For the text-containing cell, return its midpoint in (x, y) coordinate format. 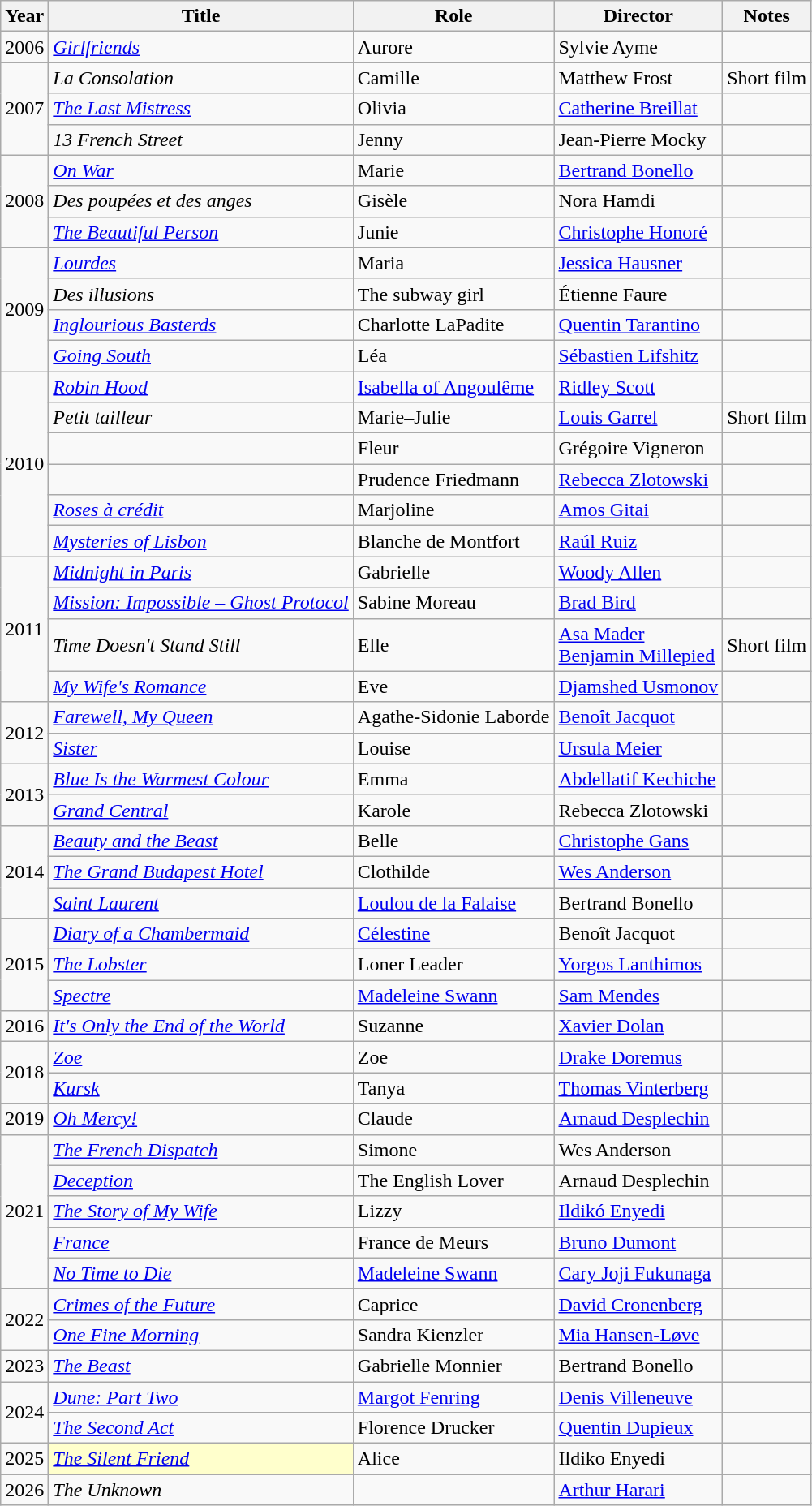
The subway girl (453, 294)
Marie–Julie (453, 418)
Crimes of the Future (201, 1304)
Robin Hood (201, 387)
Étienne Faure (638, 294)
On War (201, 170)
2023 (24, 1366)
Petit tailleur (201, 418)
Cary Joji Fukunaga (638, 1273)
Ridley Scott (638, 387)
2021 (24, 1211)
Blue Is the Warmest Colour (201, 779)
The Lobster (201, 965)
The Story of My Wife (201, 1211)
2013 (24, 794)
Deception (201, 1181)
Gabrielle (453, 572)
Olivia (453, 109)
Simone (453, 1150)
Margot Fenring (453, 1396)
The Grand Budapest Hotel (201, 871)
Tanya (453, 1088)
Léa (453, 355)
Emma (453, 779)
2008 (24, 201)
Jenny (453, 140)
Alice (453, 1459)
Camille (453, 78)
Lizzy (453, 1211)
Louis Garrel (638, 418)
Gabrielle Monnier (453, 1366)
The Second Act (201, 1428)
It's Only the End of the World (201, 1026)
Inglourious Basterds (201, 325)
Claude (453, 1119)
Role (453, 16)
Thomas Vinterberg (638, 1088)
Jean-Pierre Mocky (638, 140)
Karole (453, 810)
Notes (767, 16)
Grégoire Vigneron (638, 449)
Mission: Impossible – Ghost Protocol (201, 603)
Dune: Part Two (201, 1396)
Nora Hamdi (638, 201)
Kursk (201, 1088)
Sister (201, 748)
Gisèle (453, 201)
Matthew Frost (638, 78)
France de Meurs (453, 1242)
Oh Mercy! (201, 1119)
2016 (24, 1026)
Director (638, 16)
2024 (24, 1412)
Sandra Kienzler (453, 1335)
The French Dispatch (201, 1150)
Spectre (201, 996)
Grand Central (201, 810)
The Unknown (201, 1490)
Charlotte LaPadite (453, 325)
Drake Doremus (638, 1057)
David Cronenberg (638, 1304)
Jessica Hausner (638, 263)
The Beast (201, 1366)
Year (24, 16)
Bruno Dumont (638, 1242)
Isabella of Angoulême (453, 387)
2018 (24, 1073)
Marjoline (453, 510)
No Time to Die (201, 1273)
France (201, 1242)
Maria (453, 263)
2007 (24, 109)
2009 (24, 309)
Denis Villeneuve (638, 1396)
Quentin Tarantino (638, 325)
Ildikó Enyedi (638, 1211)
13 French Street (201, 140)
Belle (453, 841)
Roses à crédit (201, 510)
2014 (24, 871)
Beauty and the Beast (201, 841)
One Fine Morning (201, 1335)
Djamshed Usmonov (638, 686)
Christophe Gans (638, 841)
Louise (453, 748)
Arthur Harari (638, 1490)
2015 (24, 965)
Ursula Meier (638, 748)
Blanche de Montfort (453, 541)
Christophe Honoré (638, 232)
Saint Laurent (201, 903)
Xavier Dolan (638, 1026)
2012 (24, 733)
Amos Gitai (638, 510)
Fleur (453, 449)
Suzanne (453, 1026)
The Beautiful Person (201, 232)
Brad Bird (638, 603)
2026 (24, 1490)
Sam Mendes (638, 996)
Célestine (453, 934)
Catherine Breillat (638, 109)
Des poupées et des anges (201, 201)
Yorgos Lanthimos (638, 965)
Prudence Friedmann (453, 480)
Loulou de la Falaise (453, 903)
2010 (24, 464)
The Silent Friend (201, 1459)
Sébastien Lifshitz (638, 355)
Mia Hansen-Løve (638, 1335)
The Last Mistress (201, 109)
2019 (24, 1119)
Clothilde (453, 871)
Florence Drucker (453, 1428)
Time Doesn't Stand Still (201, 644)
Aurore (453, 47)
Midnight in Paris (201, 572)
Asa MaderBenjamin Millepied (638, 644)
Title (201, 16)
Mysteries of Lisbon (201, 541)
Junie (453, 232)
Girlfriends (201, 47)
Sabine Moreau (453, 603)
2006 (24, 47)
La Consolation (201, 78)
The English Lover (453, 1181)
Ildiko Enyedi (638, 1459)
Lourdes (201, 263)
My Wife's Romance (201, 686)
Eve (453, 686)
Loner Leader (453, 965)
Abdellatif Kechiche (638, 779)
2022 (24, 1319)
Going South (201, 355)
Sylvie Ayme (638, 47)
2025 (24, 1459)
Marie (453, 170)
Farewell, My Queen (201, 717)
Diary of a Chambermaid (201, 934)
2011 (24, 630)
Des illusions (201, 294)
Elle (453, 644)
Woody Allen (638, 572)
Quentin Dupieux (638, 1428)
Caprice (453, 1304)
Agathe-Sidonie Laborde (453, 717)
Raúl Ruiz (638, 541)
